Return (x, y) of the center of cell containing provided text 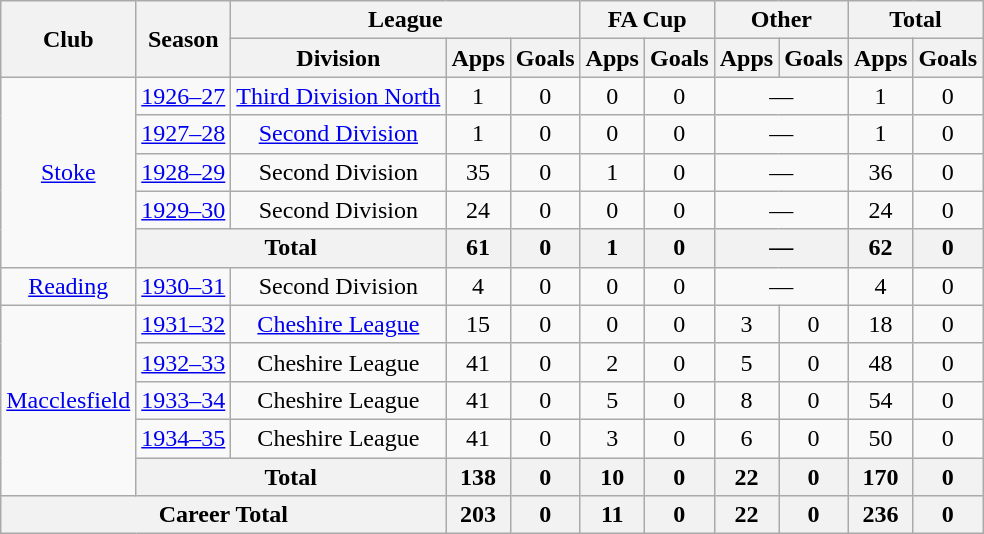
35 (478, 172)
1926–27 (184, 96)
Season (184, 39)
61 (478, 248)
50 (880, 438)
1930–31 (184, 286)
62 (880, 248)
FA Cup (647, 20)
Stoke (68, 172)
Other (781, 20)
1929–30 (184, 210)
Club (68, 39)
236 (880, 515)
Division (338, 58)
170 (880, 477)
1927–28 (184, 134)
36 (880, 172)
8 (746, 400)
10 (612, 477)
18 (880, 324)
1928–29 (184, 172)
15 (478, 324)
2 (612, 362)
Third Division North (338, 96)
48 (880, 362)
Reading (68, 286)
6 (746, 438)
138 (478, 477)
1934–35 (184, 438)
League (406, 20)
203 (478, 515)
54 (880, 400)
1933–34 (184, 400)
1932–33 (184, 362)
11 (612, 515)
Macclesfield (68, 400)
Career Total (224, 515)
1931–32 (184, 324)
